Output the [x, y] coordinate of the center of the cell containing the given text.  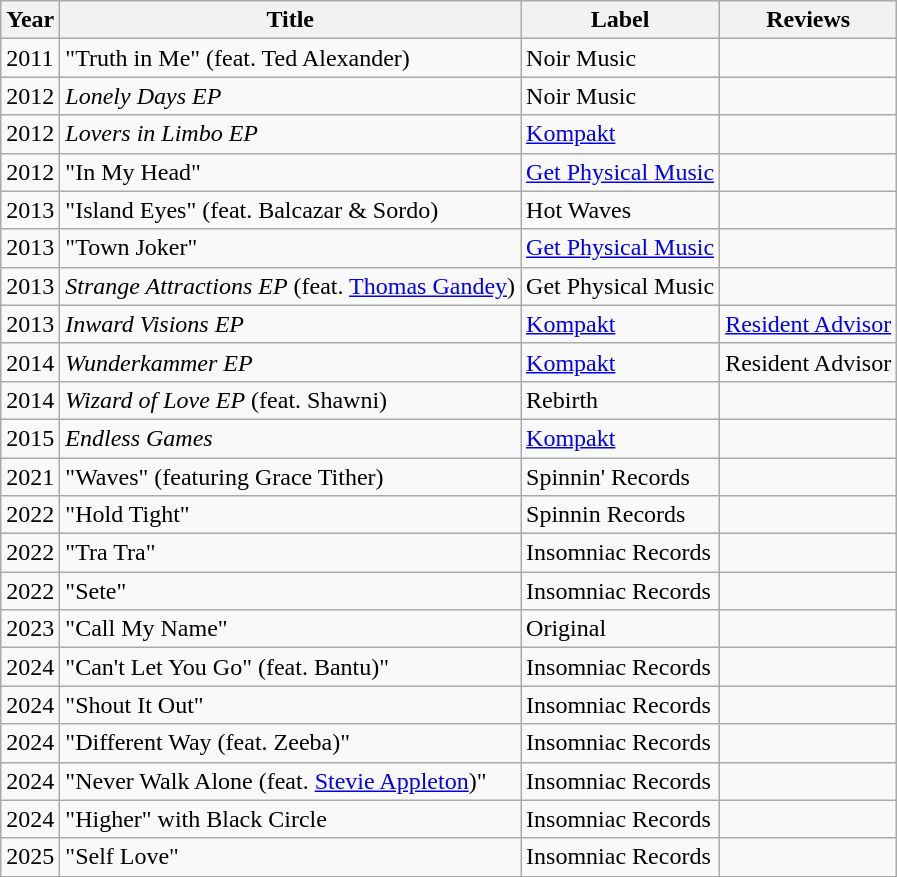
"In My Head" [290, 172]
"Can't Let You Go" (feat. Bantu)" [290, 667]
2025 [30, 857]
"Call My Name" [290, 629]
Spinnin Records [620, 515]
Spinnin' Records [620, 477]
Lovers in Limbo EP [290, 134]
"Hold Tight" [290, 515]
"Never Walk Alone (feat. Stevie Appleton)" [290, 781]
2011 [30, 58]
"Waves" (featuring Grace Tither) [290, 477]
"Island Eyes" (feat. Balcazar & Sordo) [290, 210]
Strange Attractions EP (feat. Thomas Gandey) [290, 286]
"Town Joker" [290, 248]
Wizard of Love EP (feat. Shawni) [290, 400]
"Higher" with Black Circle [290, 819]
2023 [30, 629]
Hot Waves [620, 210]
Original [620, 629]
2015 [30, 438]
"Different Way (feat. Zeeba)" [290, 743]
"Sete" [290, 591]
Title [290, 20]
Inward Visions EP [290, 324]
Year [30, 20]
"Truth in Me" (feat. Ted Alexander) [290, 58]
Label [620, 20]
Lonely Days EP [290, 96]
Rebirth [620, 400]
Reviews [808, 20]
Wunderkammer EP [290, 362]
2021 [30, 477]
Endless Games [290, 438]
"Self Love" [290, 857]
"Shout It Out" [290, 705]
"Tra Tra" [290, 553]
